Return (X, Y) of the center of cell containing provided text 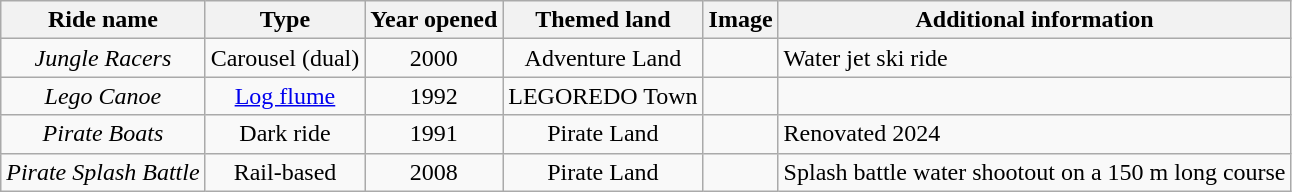
Image (740, 20)
Water jet ski ride (1034, 58)
Pirate Boats (103, 134)
Lego Canoe (103, 96)
Additional information (1034, 20)
Ride name (103, 20)
Renovated 2024 (1034, 134)
Rail-based (285, 172)
1991 (434, 134)
Themed land (603, 20)
LEGOREDO Town (603, 96)
Jungle Racers (103, 58)
Log flume (285, 96)
Pirate Splash Battle (103, 172)
1992 (434, 96)
Adventure Land (603, 58)
Year opened (434, 20)
Carousel (dual) (285, 58)
Dark ride (285, 134)
Type (285, 20)
2008 (434, 172)
Splash battle water shootout on a 150 m long course (1034, 172)
2000 (434, 58)
